Pinpoint the cell where the given text exists, returning its [X, Y] midpoint coordinate. 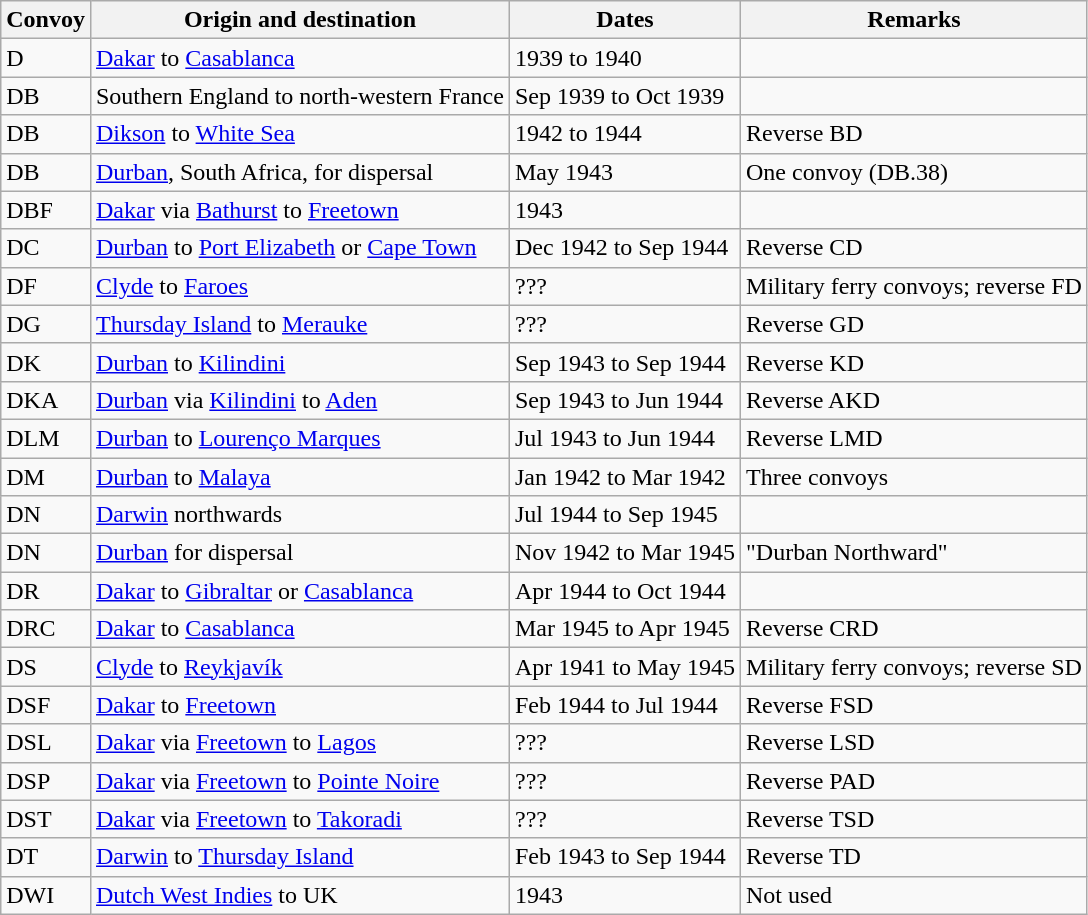
Mar 1945 to Apr 1945 [624, 629]
DC [46, 248]
Reverse TSD [914, 819]
DS [46, 667]
Dec 1942 to Sep 1944 [624, 248]
Durban via Kilindini to Aden [300, 400]
Reverse PAD [914, 781]
Reverse FSD [914, 705]
Durban, South Africa, for dispersal [300, 172]
DF [46, 286]
Feb 1943 to Sep 1944 [624, 857]
Sep 1939 to Oct 1939 [624, 96]
Reverse LMD [914, 438]
DST [46, 819]
DLM [46, 438]
Durban to Malaya [300, 477]
Not used [914, 895]
Dakar to Freetown [300, 705]
Durban for dispersal [300, 553]
May 1943 [624, 172]
Clyde to Reykjavík [300, 667]
DBF [46, 210]
Reverse TD [914, 857]
Jul 1943 to Jun 1944 [624, 438]
Reverse AKD [914, 400]
Clyde to Faroes [300, 286]
Nov 1942 to Mar 1945 [624, 553]
1942 to 1944 [624, 134]
"Durban Northward" [914, 553]
Jul 1944 to Sep 1945 [624, 515]
Origin and destination [300, 20]
DSP [46, 781]
Sep 1943 to Sep 1944 [624, 362]
One convoy (DB.38) [914, 172]
Military ferry convoys; reverse FD [914, 286]
Convoy [46, 20]
Feb 1944 to Jul 1944 [624, 705]
DT [46, 857]
DR [46, 591]
Reverse LSD [914, 743]
Jan 1942 to Mar 1942 [624, 477]
Dates [624, 20]
Dikson to White Sea [300, 134]
DSL [46, 743]
Military ferry convoys; reverse SD [914, 667]
DM [46, 477]
Dakar to Gibraltar or Casablanca [300, 591]
Durban to Lourenço Marques [300, 438]
DK [46, 362]
Reverse GD [914, 324]
Durban to Port Elizabeth or Cape Town [300, 248]
Dakar via Freetown to Lagos [300, 743]
DRC [46, 629]
Reverse BD [914, 134]
Apr 1941 to May 1945 [624, 667]
D [46, 58]
Darwin to Thursday Island [300, 857]
DG [46, 324]
Apr 1944 to Oct 1944 [624, 591]
Dakar via Freetown to Takoradi [300, 819]
Dakar via Freetown to Pointe Noire [300, 781]
Reverse CRD [914, 629]
Reverse CD [914, 248]
DSF [46, 705]
DKA [46, 400]
Dakar via Bathurst to Freetown [300, 210]
Darwin northwards [300, 515]
Southern England to north-western France [300, 96]
Durban to Kilindini [300, 362]
1939 to 1940 [624, 58]
Reverse KD [914, 362]
Three convoys [914, 477]
DWI [46, 895]
Thursday Island to Merauke [300, 324]
Remarks [914, 20]
Dutch West Indies to UK [300, 895]
Sep 1943 to Jun 1944 [624, 400]
